Pinpoint the cell where the given text exists, returning its (X, Y) midpoint coordinate. 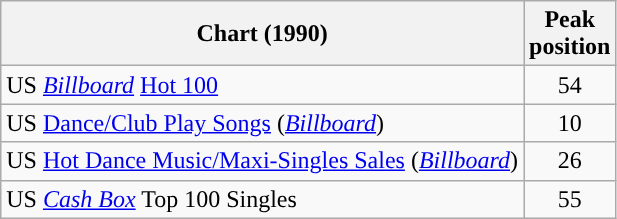
Peakposition (570, 34)
US Hot Dance Music/Maxi-Singles Sales (Billboard) (262, 161)
US Cash Box Top 100 Singles (262, 199)
10 (570, 123)
54 (570, 85)
55 (570, 199)
US Billboard Hot 100 (262, 85)
26 (570, 161)
Chart (1990) (262, 34)
US Dance/Club Play Songs (Billboard) (262, 123)
